Identify which cell holds the provided text, then report its [x, y] central coordinate. 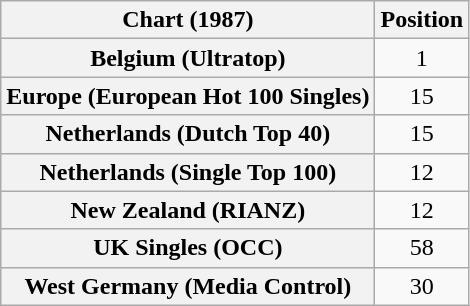
West Germany (Media Control) [188, 286]
Netherlands (Single Top 100) [188, 172]
Belgium (Ultratop) [188, 58]
58 [422, 248]
30 [422, 286]
Position [422, 20]
Chart (1987) [188, 20]
1 [422, 58]
Europe (European Hot 100 Singles) [188, 96]
New Zealand (RIANZ) [188, 210]
Netherlands (Dutch Top 40) [188, 134]
UK Singles (OCC) [188, 248]
